Scan for the cell matching the given text and deliver its (X, Y) coordinate at center. 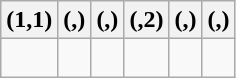
(,2) (146, 20)
(1,1) (30, 20)
